Determine the [X, Y] coordinate at the center of the cell enclosing the given text.  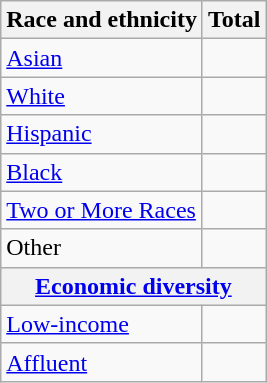
Low-income [102, 324]
White [102, 96]
Hispanic [102, 134]
Economic diversity [134, 286]
Affluent [102, 362]
Asian [102, 58]
Race and ethnicity [102, 20]
Other [102, 248]
Black [102, 172]
Total [234, 20]
Two or More Races [102, 210]
